Extract the (x, y) coordinate from the center of the cell holding the provided text.  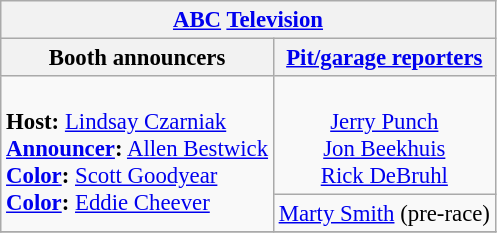
Jerry PunchJon BeekhuisRick DeBruhl (384, 136)
Marty Smith (pre-race) (384, 214)
Booth announcers (138, 58)
ABC Television (248, 20)
Pit/garage reporters (384, 58)
Host: Lindsay Czarniak Announcer: Allen Bestwick Color: Scott Goodyear Color: Eddie Cheever (138, 154)
